Extract the [x, y] coordinate from the center of the cell holding the provided text.  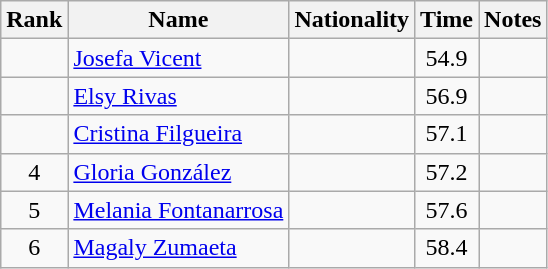
Name [178, 20]
Time [447, 20]
Cristina Filgueira [178, 134]
57.1 [447, 134]
6 [34, 248]
5 [34, 210]
Notes [513, 20]
Josefa Vicent [178, 58]
56.9 [447, 96]
54.9 [447, 58]
Elsy Rivas [178, 96]
57.2 [447, 172]
Nationality [352, 20]
Melania Fontanarrosa [178, 210]
Rank [34, 20]
Magaly Zumaeta [178, 248]
58.4 [447, 248]
57.6 [447, 210]
4 [34, 172]
Gloria González [178, 172]
